Provide the (x, y) coordinate of the cell's center where the given text is located.  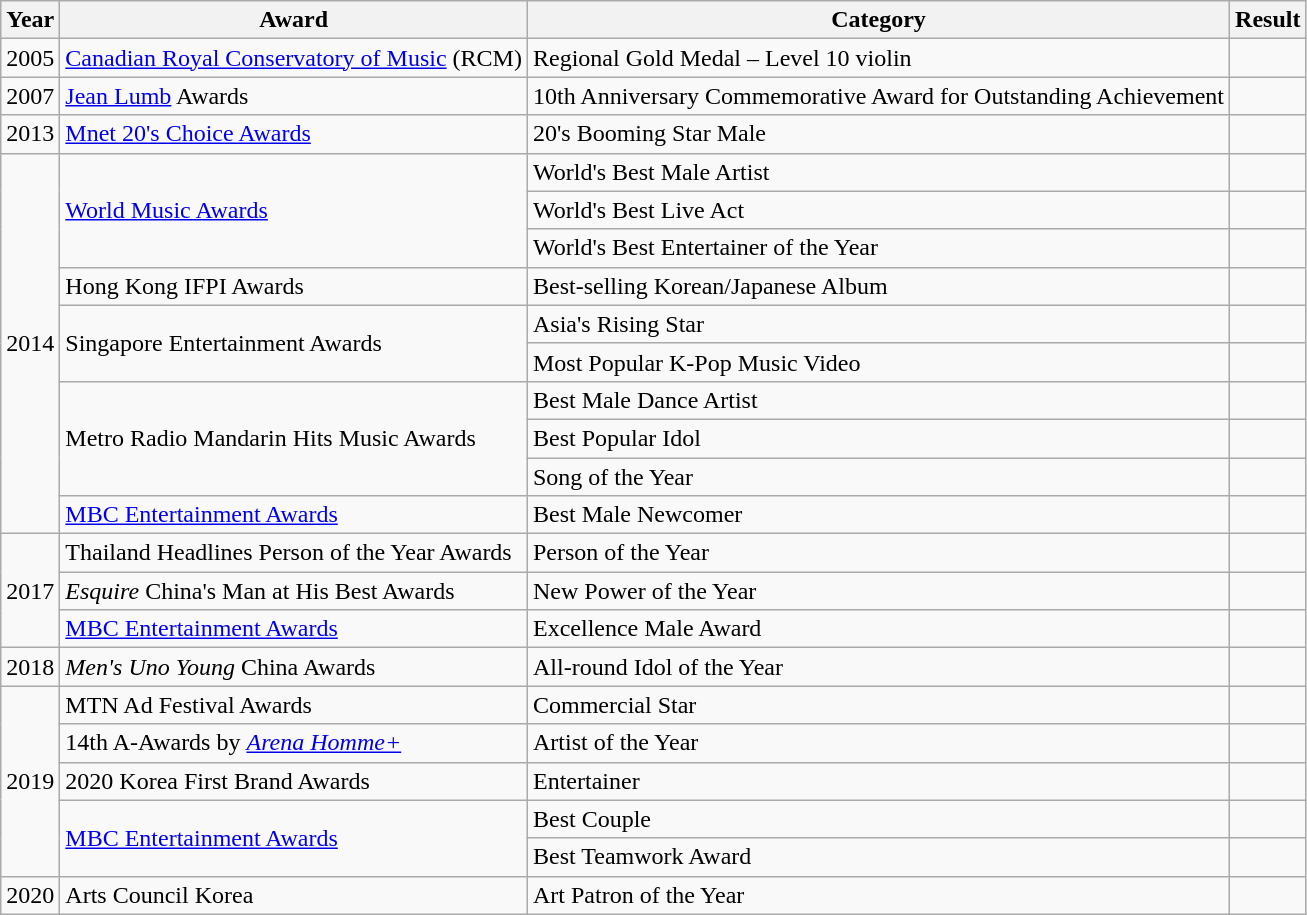
Jean Lumb Awards (294, 96)
MTN Ad Festival Awards (294, 705)
Art Patron of the Year (878, 895)
Best Teamwork Award (878, 857)
2020 (30, 895)
Best Male Newcomer (878, 515)
Men's Uno Young China Awards (294, 667)
Arts Council Korea (294, 895)
World's Best Male Artist (878, 172)
2018 (30, 667)
Thailand Headlines Person of the Year Awards (294, 553)
2005 (30, 58)
2007 (30, 96)
Award (294, 20)
10th Anniversary Commemorative Award for Outstanding Achievement (878, 96)
Best Popular Idol (878, 438)
2013 (30, 134)
Excellence Male Award (878, 629)
20's Booming Star Male (878, 134)
World's Best Live Act (878, 210)
2017 (30, 591)
Result (1268, 20)
World Music Awards (294, 210)
Singapore Entertainment Awards (294, 343)
Most Popular K-Pop Music Video (878, 362)
Metro Radio Mandarin Hits Music Awards (294, 438)
Esquire China's Man at His Best Awards (294, 591)
Best Male Dance Artist (878, 400)
Canadian Royal Conservatory of Music (RCM) (294, 58)
Entertainer (878, 781)
Song of the Year (878, 477)
2020 Korea First Brand Awards (294, 781)
Best Couple (878, 819)
Category (878, 20)
All-round Idol of the Year (878, 667)
World's Best Entertainer of the Year (878, 248)
Regional Gold Medal – Level 10 violin (878, 58)
Best-selling Korean/Japanese Album (878, 286)
14th A-Awards by Arena Homme+ (294, 743)
Mnet 20's Choice Awards (294, 134)
Asia's Rising Star (878, 324)
Year (30, 20)
2019 (30, 781)
Commercial Star (878, 705)
New Power of the Year (878, 591)
2014 (30, 344)
Artist of the Year (878, 743)
Person of the Year (878, 553)
Hong Kong IFPI Awards (294, 286)
